Find where the given text appears and provide that cell's center as [x, y] coordinate. 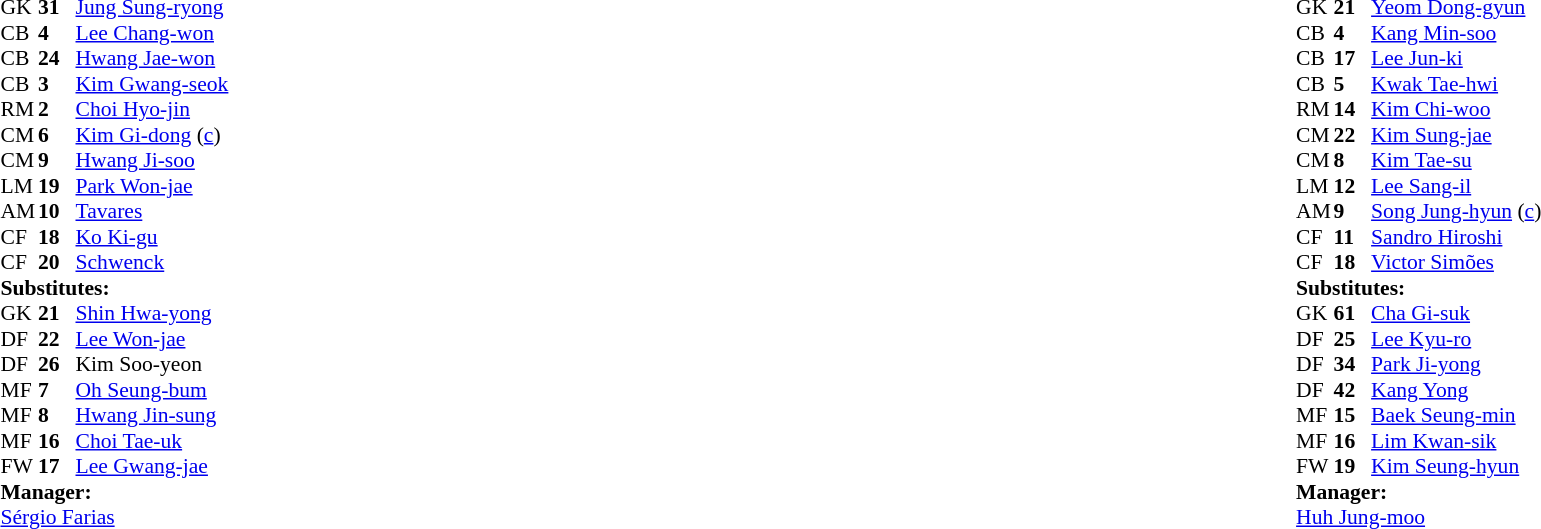
Kim Gi-dong (c) [152, 135]
25 [1353, 339]
Baek Seung-min [1456, 415]
10 [57, 211]
7 [57, 390]
Park Won-jae [152, 186]
2 [57, 109]
Kim Soo-yeon [152, 365]
Lee Kyu-ro [1456, 339]
Ko Ki-gu [152, 237]
Lim Kwan-sik [1456, 441]
Schwenck [152, 263]
20 [57, 263]
Oh Seung-bum [152, 390]
5 [1353, 84]
Kim Gwang-seok [152, 84]
26 [57, 365]
Hwang Ji-soo [152, 161]
Hwang Jin-sung [152, 415]
Cha Gi-suk [1456, 313]
15 [1353, 415]
Kim Seung-hyun [1456, 467]
Kim Sung-jae [1456, 135]
Victor Simões [1456, 263]
Kang Min-soo [1456, 33]
11 [1353, 237]
14 [1353, 109]
Song Jung-hyun (c) [1456, 211]
Lee Sang-il [1456, 186]
42 [1353, 390]
Choi Hyo-jin [152, 109]
Choi Tae-uk [152, 441]
Park Ji-yong [1456, 365]
Lee Chang-won [152, 33]
6 [57, 135]
3 [57, 84]
Shin Hwa-yong [152, 313]
Kim Tae-su [1456, 161]
Lee Won-jae [152, 339]
Sandro Hiroshi [1456, 237]
Kwak Tae-hwi [1456, 84]
24 [57, 59]
Kang Yong [1456, 390]
Lee Jun-ki [1456, 59]
12 [1353, 186]
21 [57, 313]
Tavares [152, 211]
Lee Gwang-jae [152, 467]
Kim Chi-woo [1456, 109]
34 [1353, 365]
Hwang Jae-won [152, 59]
61 [1353, 313]
